Detect which cell encompasses the target text, then output its [X, Y] center coordinate. 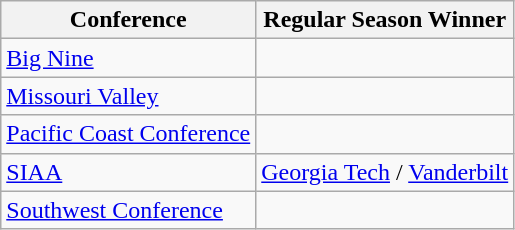
Southwest Conference [128, 210]
Big Nine [128, 58]
Pacific Coast Conference [128, 134]
Conference [128, 20]
SIAA [128, 172]
Regular Season Winner [385, 20]
Georgia Tech / Vanderbilt [385, 172]
Missouri Valley [128, 96]
